Return (x, y) of the center of cell containing provided text 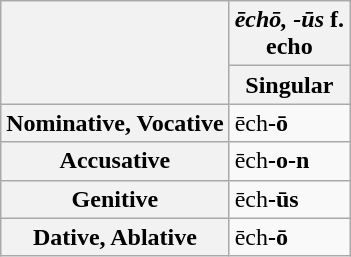
Singular (289, 85)
Nominative, Vocative (115, 123)
Dative, Ablative (115, 237)
ēch-ūs (289, 199)
ēch-o-n (289, 161)
Accusative (115, 161)
ēchō, -ūs f. echo (289, 34)
Genitive (115, 199)
